Output the (X, Y) coordinate of the center of the cell containing the given text.  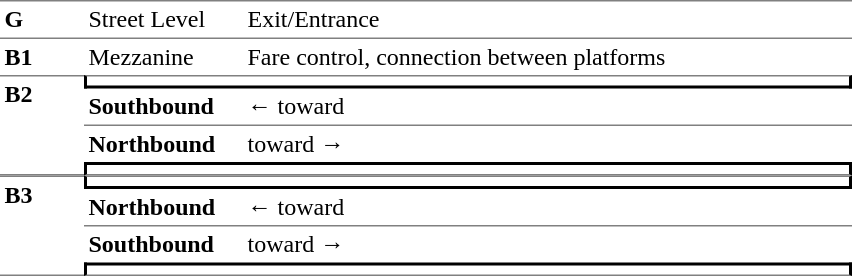
B2 (42, 125)
G (42, 19)
B1 (42, 57)
Exit/Entrance (548, 19)
Street Level (164, 19)
Mezzanine (164, 57)
B3 (42, 226)
Fare control, connection between platforms (548, 57)
